Output the [X, Y] coordinate of the center of the cell containing the given text.  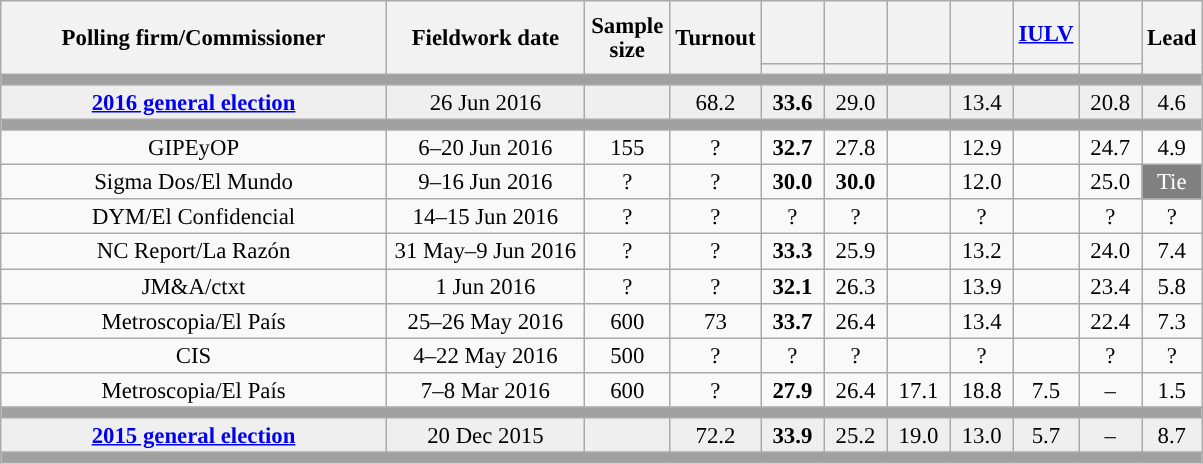
20.8 [1110, 102]
19.0 [918, 436]
Polling firm/Commissioner [194, 38]
155 [627, 148]
20 Dec 2015 [485, 436]
500 [627, 356]
26.3 [856, 286]
72.2 [716, 436]
31 May–9 Jun 2016 [485, 252]
Tie [1172, 182]
2016 general election [194, 102]
33.9 [792, 436]
17.1 [918, 390]
68.2 [716, 102]
24.0 [1110, 252]
32.7 [792, 148]
Turnout [716, 38]
25.0 [1110, 182]
5.7 [1046, 436]
73 [716, 320]
13.9 [982, 286]
NC Report/La Razón [194, 252]
26 Jun 2016 [485, 102]
14–15 Jun 2016 [485, 218]
22.4 [1110, 320]
25–26 May 2016 [485, 320]
27.8 [856, 148]
JM&A/ctxt [194, 286]
6–20 Jun 2016 [485, 148]
33.6 [792, 102]
29.0 [856, 102]
13.0 [982, 436]
GIPEyOP [194, 148]
23.4 [1110, 286]
2015 general election [194, 436]
1 Jun 2016 [485, 286]
7.3 [1172, 320]
5.8 [1172, 286]
8.7 [1172, 436]
7–8 Mar 2016 [485, 390]
32.1 [792, 286]
27.9 [792, 390]
Fieldwork date [485, 38]
Sample size [627, 38]
Lead [1172, 38]
24.7 [1110, 148]
18.8 [982, 390]
CIS [194, 356]
Sigma Dos/El Mundo [194, 182]
33.3 [792, 252]
12.0 [982, 182]
4.6 [1172, 102]
4–22 May 2016 [485, 356]
1.5 [1172, 390]
12.9 [982, 148]
33.7 [792, 320]
13.2 [982, 252]
9–16 Jun 2016 [485, 182]
IULV [1046, 32]
25.9 [856, 252]
25.2 [856, 436]
4.9 [1172, 148]
7.5 [1046, 390]
DYM/El Confidencial [194, 218]
7.4 [1172, 252]
